Find where the given text appears and provide that cell's center as [x, y] coordinate. 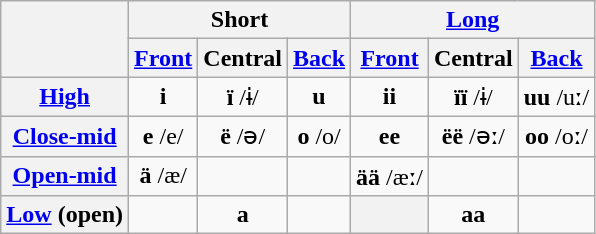
u [320, 97]
ii [390, 97]
ee [390, 136]
ï /ɨ/ [243, 97]
i [164, 97]
Close-mid [65, 136]
Long [473, 20]
Short [240, 20]
aa [473, 215]
High [65, 97]
Open-mid [65, 176]
Low (open) [65, 215]
ää /æː/ [390, 176]
o /o/ [320, 136]
oo /oː/ [556, 136]
ëë /əː/ [473, 136]
ïï /ɨ/ [473, 97]
e /e/ [164, 136]
ä /æ/ [164, 176]
uu /uː/ [556, 97]
a [243, 215]
ë /ə/ [243, 136]
